Output the (x, y) coordinate of the center of the cell containing the given text.  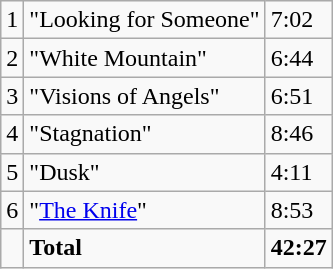
"Visions of Angels" (144, 96)
4 (12, 134)
"White Mountain" (144, 58)
Total (144, 248)
"Looking for Someone" (144, 20)
8:46 (298, 134)
42:27 (298, 248)
3 (12, 96)
"The Knife" (144, 210)
8:53 (298, 210)
"Dusk" (144, 172)
1 (12, 20)
4:11 (298, 172)
6:44 (298, 58)
2 (12, 58)
6:51 (298, 96)
7:02 (298, 20)
6 (12, 210)
5 (12, 172)
"Stagnation" (144, 134)
